Scan for the cell matching the given text and deliver its (x, y) coordinate at center. 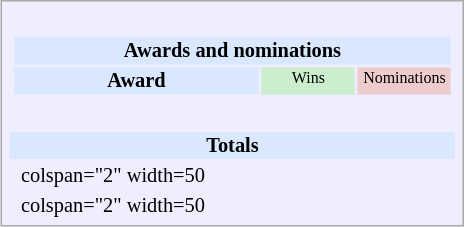
Awards and nominations (232, 50)
Award (136, 80)
Totals (233, 146)
Wins (308, 80)
Awards and nominations Award Wins Nominations (233, 69)
Nominations (404, 80)
